Identify which cell holds the provided text, then report its [X, Y] central coordinate. 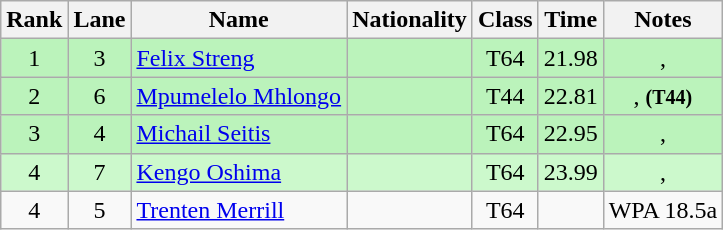
1 [34, 58]
22.95 [570, 134]
Lane [100, 20]
21.98 [570, 58]
Trenten Merrill [239, 210]
Class [505, 20]
23.99 [570, 172]
Time [570, 20]
2 [34, 96]
, (T44) [663, 96]
Rank [34, 20]
Notes [663, 20]
7 [100, 172]
5 [100, 210]
Name [239, 20]
22.81 [570, 96]
WPA 18.5a [663, 210]
Michail Seitis [239, 134]
Nationality [410, 20]
T44 [505, 96]
Felix Streng [239, 58]
Mpumelelo Mhlongo [239, 96]
6 [100, 96]
Kengo Oshima [239, 172]
